Search for the cell housing the specified text and yield its (x, y) center coordinate. 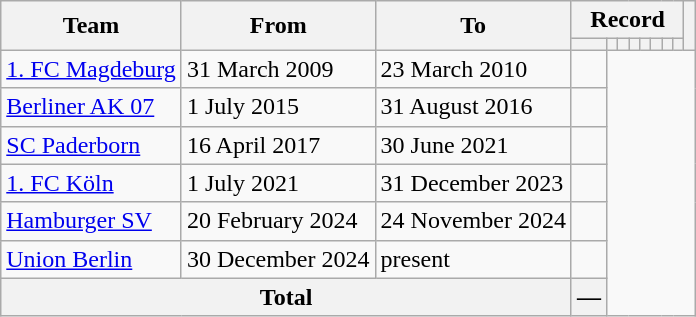
31 August 2016 (473, 107)
Union Berlin (92, 259)
1. FC Magdeburg (92, 69)
Berliner AK 07 (92, 107)
1. FC Köln (92, 183)
From (278, 26)
Total (286, 297)
— (588, 297)
20 February 2024 (278, 221)
1 July 2015 (278, 107)
30 June 2021 (473, 145)
16 April 2017 (278, 145)
SC Paderborn (92, 145)
present (473, 259)
31 March 2009 (278, 69)
1 July 2021 (278, 183)
To (473, 26)
30 December 2024 (278, 259)
23 March 2010 (473, 69)
Record (627, 20)
24 November 2024 (473, 221)
31 December 2023 (473, 183)
Hamburger SV (92, 221)
Team (92, 26)
